Detect which cell encompasses the target text, then output its [X, Y] center coordinate. 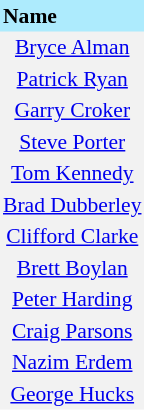
Patrick Ryan [72, 79]
Bryce Alman [72, 48]
Nazim Erdem [72, 362]
Clifford Clarke [72, 236]
George Hucks [72, 394]
Garry Croker [72, 110]
Steve Porter [72, 142]
Peter Harding [72, 300]
Brett Boylan [72, 268]
Name [72, 16]
Tom Kennedy [72, 174]
Brad Dubberley [72, 205]
Craig Parsons [72, 331]
